Find where the given text appears and provide that cell's center as [X, Y] coordinate. 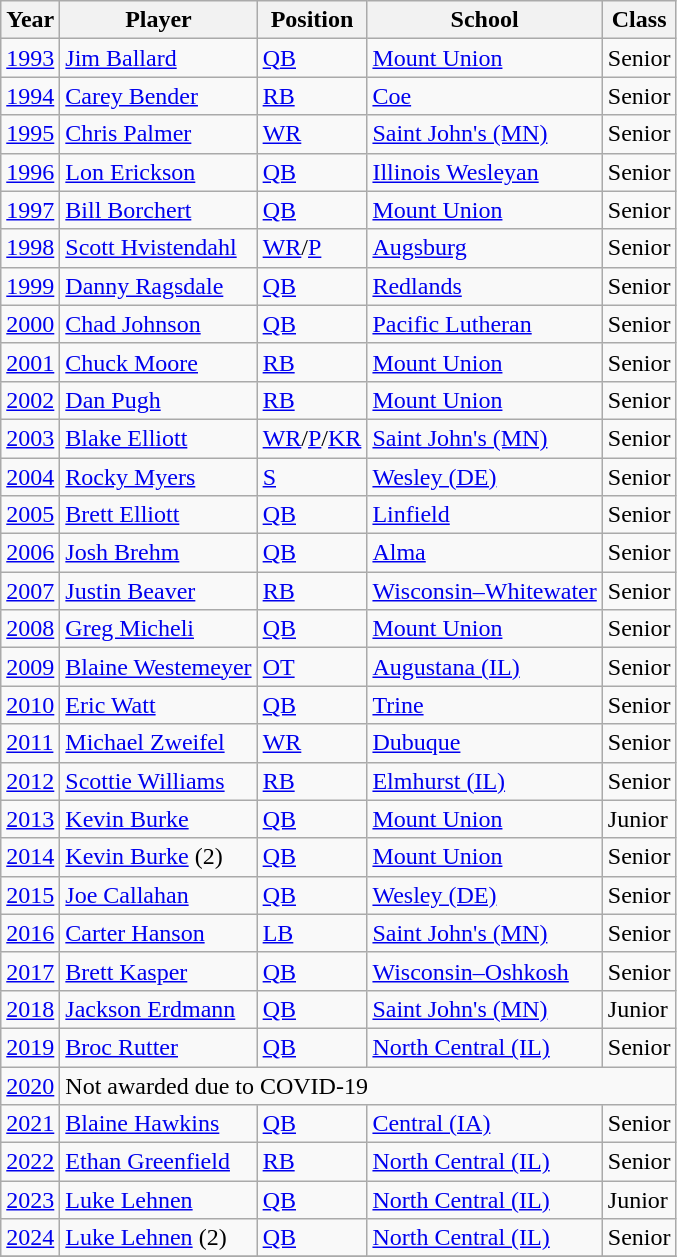
Eric Watt [158, 705]
2018 [30, 1009]
Not awarded due to COVID-19 [368, 1085]
Josh Brehm [158, 553]
2008 [30, 629]
2012 [30, 781]
2023 [30, 1200]
WR/P [312, 248]
1993 [30, 58]
Kevin Burke [158, 819]
Luke Lehnen [158, 1200]
2011 [30, 743]
Central (IA) [484, 1124]
Scott Hvistendahl [158, 248]
2010 [30, 705]
Wisconsin–Oshkosh [484, 971]
Player [158, 20]
2006 [30, 553]
2009 [30, 667]
Brett Kasper [158, 971]
Danny Ragsdale [158, 286]
Jim Ballard [158, 58]
2014 [30, 857]
2004 [30, 477]
2013 [30, 819]
2000 [30, 324]
Wisconsin–Whitewater [484, 591]
Pacific Lutheran [484, 324]
Dubuque [484, 743]
Chris Palmer [158, 134]
2002 [30, 400]
Augsburg [484, 248]
Rocky Myers [158, 477]
2007 [30, 591]
2016 [30, 933]
Chuck Moore [158, 362]
School [484, 20]
2015 [30, 895]
1999 [30, 286]
2020 [30, 1085]
Class [639, 20]
Greg Micheli [158, 629]
Redlands [484, 286]
Illinois Wesleyan [484, 172]
Michael Zweifel [158, 743]
WR/P/KR [312, 438]
S [312, 477]
2003 [30, 438]
Elmhurst (IL) [484, 781]
2017 [30, 971]
LB [312, 933]
Chad Johnson [158, 324]
Ethan Greenfield [158, 1162]
Alma [484, 553]
Luke Lehnen (2) [158, 1238]
Lon Erickson [158, 172]
2005 [30, 515]
2019 [30, 1047]
Jackson Erdmann [158, 1009]
Dan Pugh [158, 400]
Scottie Williams [158, 781]
Year [30, 20]
2021 [30, 1124]
Joe Callahan [158, 895]
Carey Bender [158, 96]
Justin Beaver [158, 591]
1996 [30, 172]
Trine [484, 705]
Blaine Westemeyer [158, 667]
Linfield [484, 515]
Bill Borchert [158, 210]
1994 [30, 96]
Kevin Burke (2) [158, 857]
2024 [30, 1238]
1997 [30, 210]
Augustana (IL) [484, 667]
1995 [30, 134]
Coe [484, 96]
Carter Hanson [158, 933]
Broc Rutter [158, 1047]
Brett Elliott [158, 515]
Blake Elliott [158, 438]
2001 [30, 362]
2022 [30, 1162]
1998 [30, 248]
Position [312, 20]
Blaine Hawkins [158, 1124]
OT [312, 667]
